Return the [x, y] coordinate for the center point of the cell that contains the specified text.  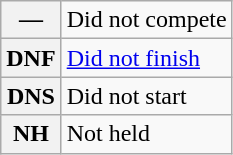
NH [31, 134]
— [31, 20]
DNF [31, 58]
DNS [31, 96]
Not held [146, 134]
Did not start [146, 96]
Did not finish [146, 58]
Did not compete [146, 20]
